Search for the cell housing the specified text and yield its [x, y] center coordinate. 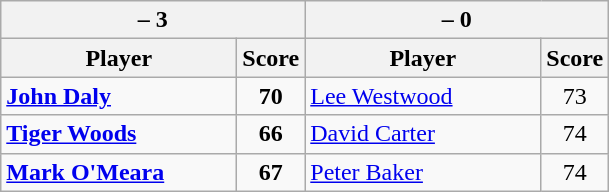
Peter Baker [423, 172]
John Daly [119, 96]
67 [271, 172]
66 [271, 134]
– 0 [457, 20]
Lee Westwood [423, 96]
– 3 [153, 20]
Mark O'Meara [119, 172]
Tiger Woods [119, 134]
70 [271, 96]
73 [575, 96]
David Carter [423, 134]
